Locate the cell with the specified text and output its [X, Y] center coordinate. 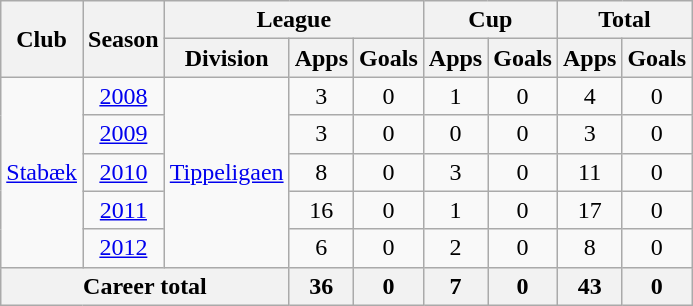
4 [589, 96]
17 [589, 210]
2009 [123, 134]
7 [455, 286]
League [294, 20]
6 [321, 248]
2012 [123, 248]
Season [123, 39]
Tippeligaen [226, 172]
2011 [123, 210]
Career total [145, 286]
Division [226, 58]
16 [321, 210]
Club [42, 39]
Total [624, 20]
43 [589, 286]
Cup [490, 20]
2008 [123, 96]
2010 [123, 172]
11 [589, 172]
Stabæk [42, 172]
36 [321, 286]
2 [455, 248]
